Scan for the cell matching the given text and deliver its (X, Y) coordinate at center. 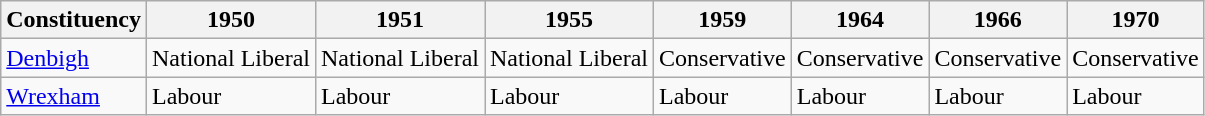
Denbigh (74, 58)
1950 (230, 20)
1966 (998, 20)
1964 (860, 20)
1959 (723, 20)
Constituency (74, 20)
Wrexham (74, 96)
1955 (568, 20)
1970 (1136, 20)
1951 (400, 20)
